Find where the given text appears and provide that cell's center as [X, Y] coordinate. 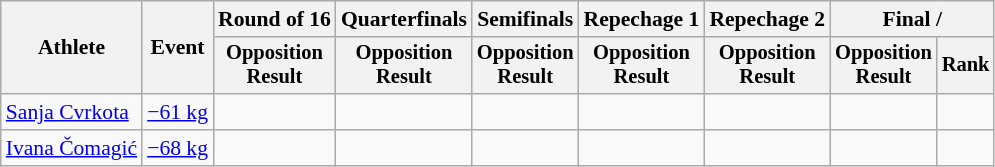
Event [178, 48]
Repechage 2 [767, 19]
−61 kg [178, 112]
Final / [912, 19]
Semifinals [526, 19]
Ivana Čomagić [72, 148]
Athlete [72, 48]
Rank [966, 66]
Repechage 1 [642, 19]
Round of 16 [274, 19]
Quarterfinals [404, 19]
Sanja Cvrkota [72, 112]
−68 kg [178, 148]
